Identify which cell holds the provided text, then report its [X, Y] central coordinate. 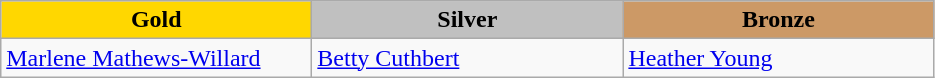
Bronze [778, 20]
Marlene Mathews-Willard [156, 58]
Betty Cuthbert [468, 58]
Heather Young [778, 58]
Gold [156, 20]
Silver [468, 20]
